Extract the [X, Y] coordinate from the center of the cell holding the provided text.  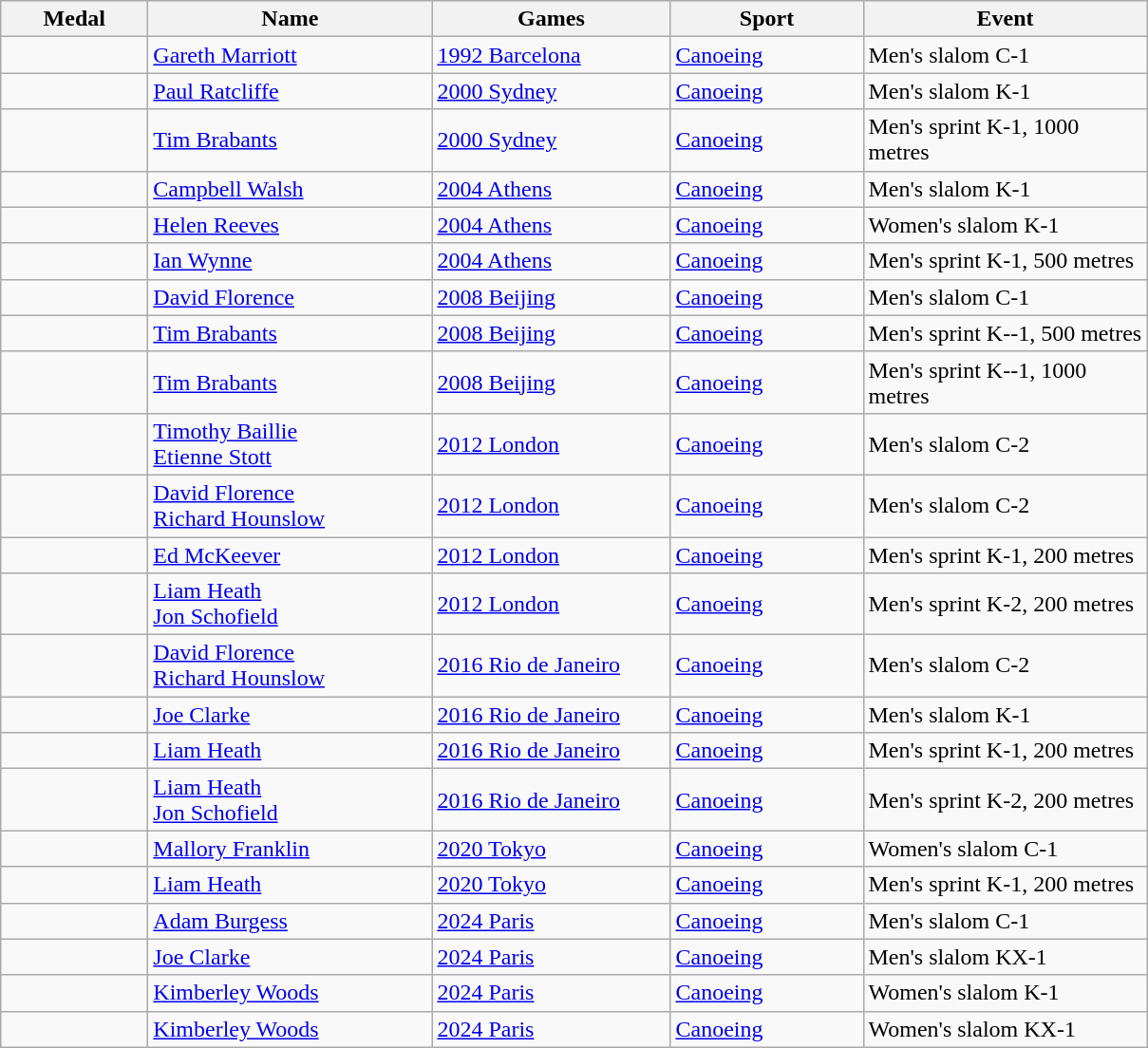
Medal [74, 19]
Event [1005, 19]
Ed McKeever [291, 555]
Mallory Franklin [291, 849]
Sport [767, 19]
Men's sprint K-1, 500 metres [1005, 261]
Helen Reeves [291, 225]
Paul Ratcliffe [291, 91]
Name [291, 19]
David Florence [291, 297]
Adam Burgess [291, 921]
Men's sprint K--1, 500 metres [1005, 333]
1992 Barcelona [551, 55]
Women's slalom C-1 [1005, 849]
Men's slalom KX-1 [1005, 957]
Campbell Walsh [291, 189]
Women's slalom KX-1 [1005, 1029]
Games [551, 19]
Men's sprint K-1, 1000 metres [1005, 140]
Men's sprint K--1, 1000 metres [1005, 382]
Timothy BaillieEtienne Stott [291, 444]
Ian Wynne [291, 261]
Gareth Marriott [291, 55]
